Locate the cell with the specified text and output its (x, y) center coordinate. 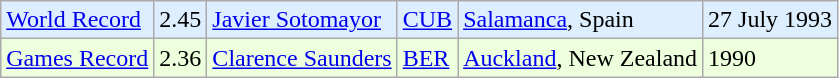
Clarence Saunders (302, 58)
CUB (427, 20)
2.45 (180, 20)
1990 (770, 58)
Javier Sotomayor (302, 20)
Salamanca, Spain (580, 20)
2.36 (180, 58)
BER (427, 58)
World Record (78, 20)
Games Record (78, 58)
27 July 1993 (770, 20)
Auckland, New Zealand (580, 58)
